Find where the given text appears and provide that cell's center as (X, Y) coordinate. 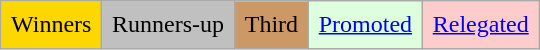
Winners (52, 25)
Third (271, 25)
Relegated (480, 25)
Runners-up (168, 25)
Promoted (365, 25)
